For the text-containing cell, return its midpoint in [X, Y] coordinate format. 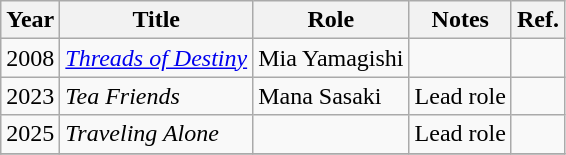
Traveling Alone [156, 134]
Notes [460, 20]
Mia Yamagishi [331, 58]
Title [156, 20]
Threads of Destiny [156, 58]
2023 [30, 96]
Mana Sasaki [331, 96]
Tea Friends [156, 96]
Role [331, 20]
Ref. [538, 20]
2008 [30, 58]
Year [30, 20]
2025 [30, 134]
